Output the (x, y) coordinate of the center of the cell containing the given text.  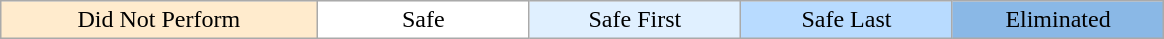
Safe Last (847, 20)
Did Not Perform (158, 20)
Eliminated (1058, 20)
Safe First (635, 20)
Safe (424, 20)
